Capture the cell that displays the provided text and extract its [x, y] central coordinate. 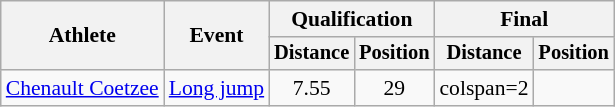
Long jump [216, 88]
colspan=2 [484, 88]
Qualification [352, 19]
Event [216, 36]
Athlete [82, 36]
29 [394, 88]
Final [524, 19]
7.55 [312, 88]
Chenault Coetzee [82, 88]
